Determine the (X, Y) coordinate at the center of the cell enclosing the given text.  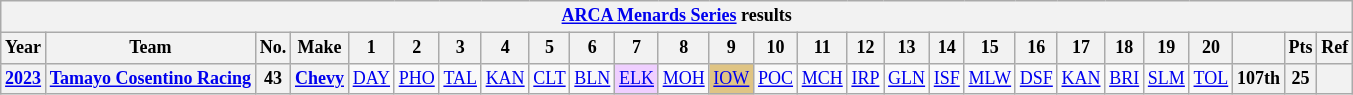
SLM (1167, 78)
ELK (637, 78)
POC (776, 78)
2 (416, 48)
Tamayo Cosentino Racing (150, 78)
107th (1259, 78)
ISF (946, 78)
MCH (822, 78)
PHO (416, 78)
15 (990, 48)
Make (320, 48)
ARCA Menards Series results (677, 16)
Ref (1335, 48)
TOL (1210, 78)
BLN (592, 78)
13 (907, 48)
43 (272, 78)
16 (1036, 48)
MLW (990, 78)
2023 (24, 78)
6 (592, 48)
Year (24, 48)
TAL (460, 78)
No. (272, 48)
Team (150, 48)
4 (505, 48)
19 (1167, 48)
3 (460, 48)
CLT (550, 78)
1 (371, 48)
17 (1081, 48)
5 (550, 48)
20 (1210, 48)
12 (866, 48)
MOH (684, 78)
Pts (1300, 48)
14 (946, 48)
18 (1124, 48)
7 (637, 48)
25 (1300, 78)
BRI (1124, 78)
10 (776, 48)
Chevy (320, 78)
9 (732, 48)
IOW (732, 78)
11 (822, 48)
DAY (371, 78)
8 (684, 48)
GLN (907, 78)
IRP (866, 78)
DSF (1036, 78)
